Return the (X, Y) coordinate for the center point of the cell that contains the specified text.  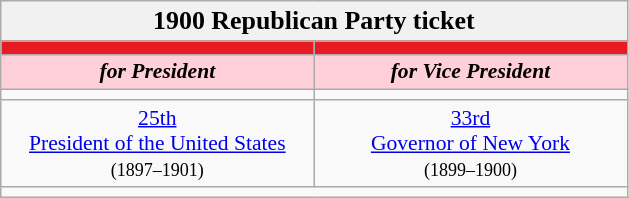
for Vice President (470, 72)
for President (158, 72)
1900 Republican Party ticket (314, 21)
33rdGovernor of New York(1899–1900) (470, 144)
25thPresident of the United States(1897–1901) (158, 144)
